Identify which cell holds the provided text, then report its (X, Y) central coordinate. 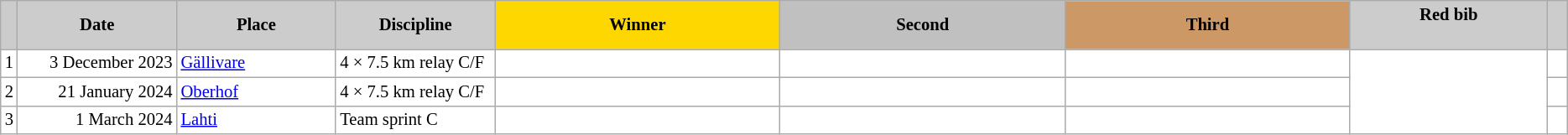
Discipline (415, 24)
Third (1208, 24)
Second (923, 24)
2 (9, 91)
Red bib (1448, 24)
1 March 2024 (97, 120)
21 January 2024 (97, 91)
Gällivare (257, 63)
Team sprint C (415, 120)
Winner (638, 24)
Lahti (257, 120)
3 (9, 120)
3 December 2023 (97, 63)
1 (9, 63)
Oberhof (257, 91)
Place (257, 24)
Date (97, 24)
